Capture the cell that displays the provided text and extract its (X, Y) central coordinate. 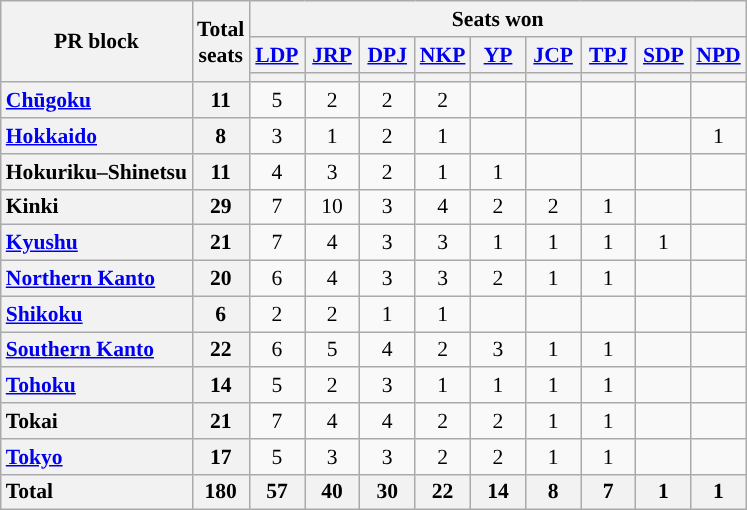
YP (498, 55)
Hokuriku–Shinetsu (96, 172)
Tohoku (96, 386)
Tokai (96, 421)
Tokyo (96, 457)
Seats won (498, 19)
DPJ (388, 55)
17 (220, 457)
JCP (554, 55)
Shikoku (96, 314)
180 (220, 492)
Kinki (96, 207)
Totalseats (220, 42)
Total (96, 492)
10 (332, 207)
20 (220, 279)
Chūgoku (96, 101)
TPJ (608, 55)
40 (332, 492)
29 (220, 207)
JRP (332, 55)
Kyushu (96, 243)
LDP (276, 55)
PR block (96, 42)
30 (388, 492)
57 (276, 492)
NPD (718, 55)
SDP (664, 55)
Hokkaido (96, 136)
NKP (443, 55)
Southern Kanto (96, 350)
Northern Kanto (96, 279)
